Search for the cell housing the specified text and yield its [x, y] center coordinate. 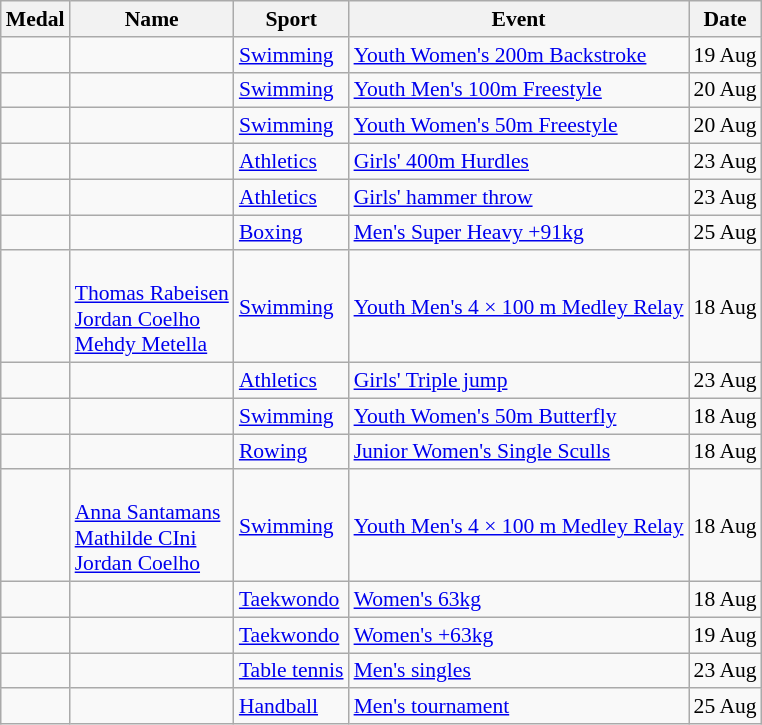
Youth Women's 200m Backstroke [519, 55]
Event [519, 19]
Boxing [292, 233]
Girls' Triple jump [519, 381]
Men's singles [519, 671]
Handball [292, 707]
Men's tournament [519, 707]
Junior Women's Single Sculls [519, 452]
Youth Women's 50m Freestyle [519, 126]
Men's Super Heavy +91kg [519, 233]
Girls' 400m Hurdles [519, 162]
Women's 63kg [519, 600]
Youth Women's 50m Butterfly [519, 416]
Youth Men's 100m Freestyle [519, 90]
Girls' hammer throw [519, 197]
Name [152, 19]
Rowing [292, 452]
Medal [36, 19]
Anna SantamansMathilde CIniJordan Coelho [152, 526]
Table tennis [292, 671]
Sport [292, 19]
Date [726, 19]
Thomas RabeisenJordan CoelhoMehdy Metella [152, 307]
Women's +63kg [519, 635]
